Identify which cell holds the provided text, then report its (x, y) central coordinate. 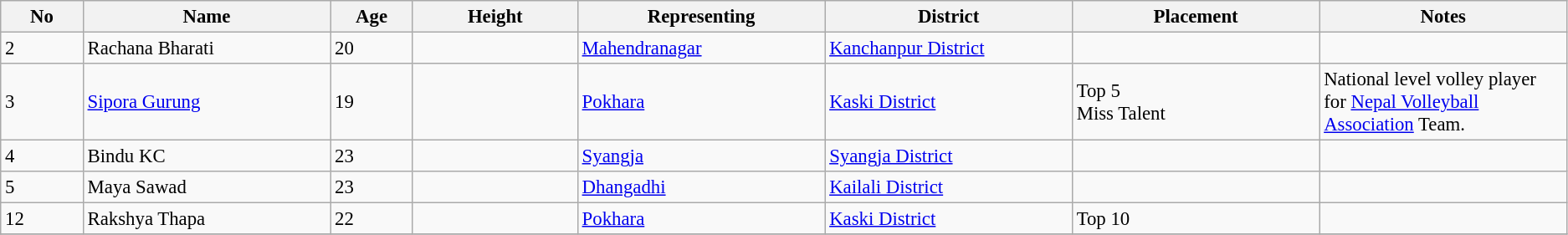
2 (42, 49)
5 (42, 187)
Mahendranagar (701, 49)
4 (42, 156)
Name (207, 17)
District (949, 17)
19 (372, 102)
Placement (1196, 17)
20 (372, 49)
Maya Sawad (207, 187)
Representing (701, 17)
National level volley player for Nepal Volleyball Association Team. (1443, 102)
Rakshya Thapa (207, 219)
Notes (1443, 17)
Dhangadhi (701, 187)
3 (42, 102)
Top 5 Miss Talent (1196, 102)
Rachana Bharati (207, 49)
Age (372, 17)
Kailali District (949, 187)
22 (372, 219)
12 (42, 219)
Height (495, 17)
No (42, 17)
Syangja (701, 156)
Kanchanpur District (949, 49)
Sipora Gurung (207, 102)
Syangja District (949, 156)
Bindu KC (207, 156)
Top 10 (1196, 219)
